Return the [x, y] coordinate for the center point of the cell that contains the specified text.  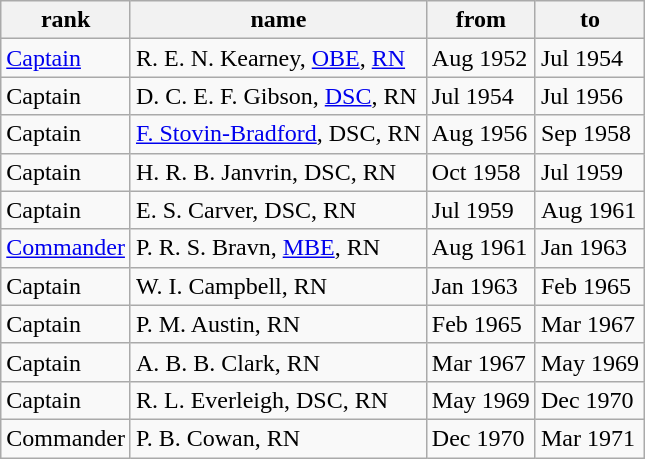
P. B. Cowan, RN [278, 438]
R. L. Everleigh, DSC, RN [278, 400]
Oct 1958 [480, 172]
E. S. Carver, DSC, RN [278, 210]
W. I. Campbell, RN [278, 286]
R. E. N. Kearney, OBE, RN [278, 58]
Mar 1971 [590, 438]
from [480, 20]
P. R. S. Bravn, MBE, RN [278, 248]
F. Stovin-Bradford, DSC, RN [278, 134]
to [590, 20]
Sep 1958 [590, 134]
H. R. B. Janvrin, DSC, RN [278, 172]
Aug 1956 [480, 134]
rank [66, 20]
name [278, 20]
A. B. B. Clark, RN [278, 362]
Jul 1956 [590, 96]
P. M. Austin, RN [278, 324]
Aug 1952 [480, 58]
D. C. E. F. Gibson, DSC, RN [278, 96]
